Return [X, Y] of the center of cell containing provided text 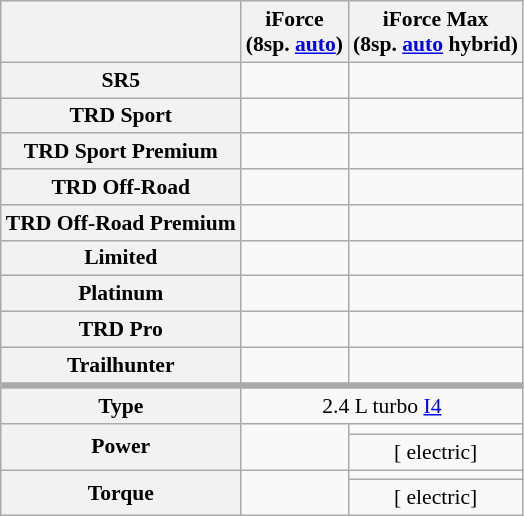
TRD Sport [121, 116]
Limited [121, 258]
Type [121, 407]
SR5 [121, 80]
Platinum [121, 294]
TRD Off-Road Premium [121, 223]
Trailhunter [121, 365]
2.4 L turbo I4 [382, 407]
TRD Off-Road [121, 187]
Power [121, 447]
iForce Max(8sp. auto hybrid) [436, 32]
TRD Sport Premium [121, 152]
iForce(8sp. auto) [294, 32]
TRD Pro [121, 330]
Torque [121, 493]
